Return the [x, y] coordinate for the center point of the cell that contains the specified text.  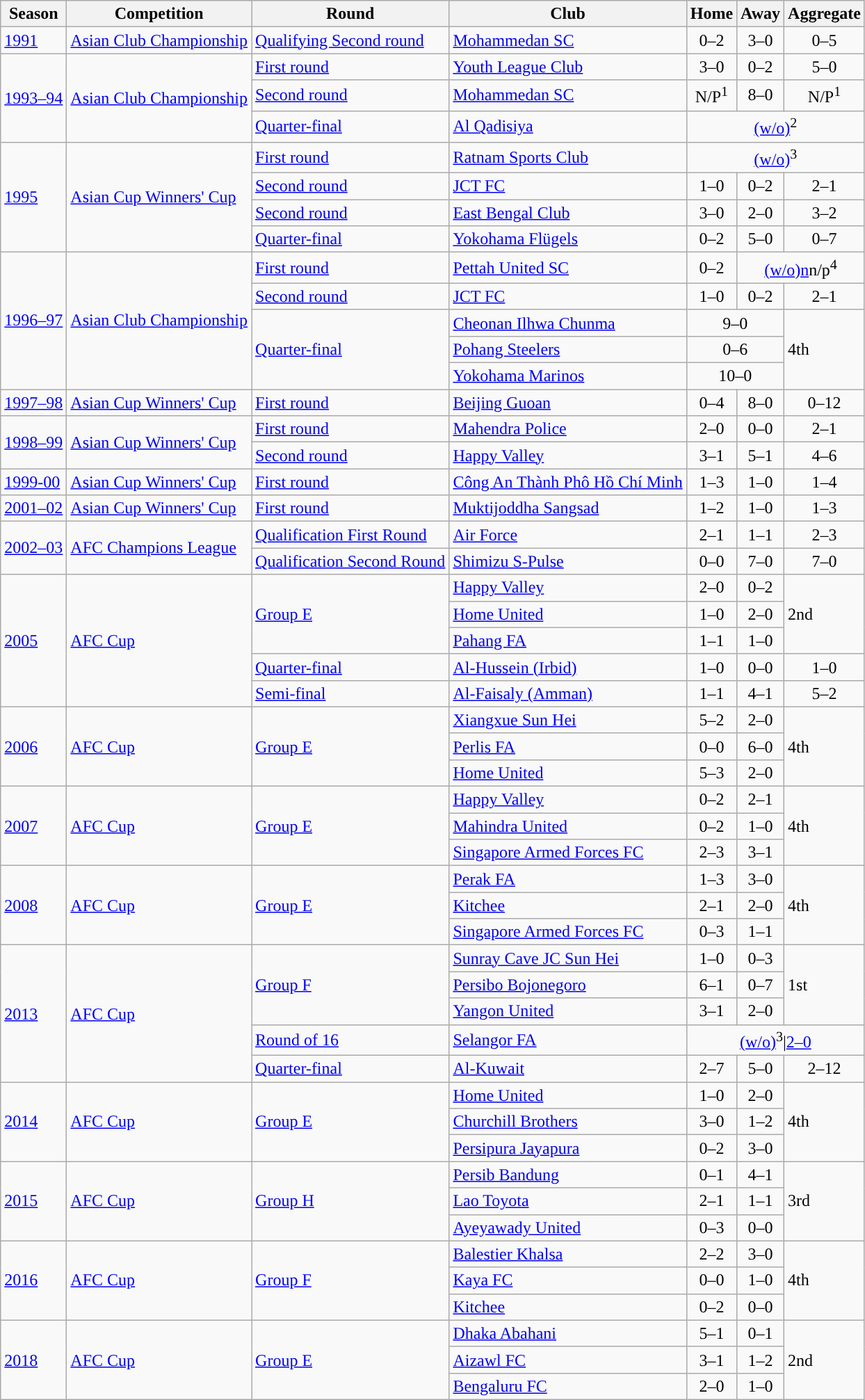
0–5 [825, 40]
Kaya FC [567, 1280]
Pahang FA [567, 641]
3rd [825, 1201]
2–12 [825, 1069]
(w/o)2 [775, 127]
Al-Hussein (Irbid) [567, 667]
AFC Champions League [159, 548]
6–0 [761, 746]
2016 [33, 1280]
Home [711, 14]
Churchill Brothers [567, 1122]
(w/o)nn/p4 [801, 268]
2013 [33, 1014]
Beijing Guoan [567, 403]
1st [825, 985]
5–3 [711, 773]
Yokohama Flügels [567, 239]
Sunray Cave JC Sun Hei [567, 958]
9–0 [735, 323]
Persipura Jayapura [567, 1148]
1993–94 [33, 97]
Season [33, 14]
Bengaluru FC [567, 1386]
Muktijoddha Sangsad [567, 508]
Round [350, 14]
Persib Bandung [567, 1175]
1998–99 [33, 442]
Al Qadisiya [567, 127]
Semi-final [350, 693]
2–2 [711, 1254]
Away [761, 14]
Al-Kuwait [567, 1069]
Aggregate [825, 14]
Qualifying Second round [350, 40]
Al-Faisaly (Amman) [567, 693]
Perlis FA [567, 746]
Shimizu S-Pulse [567, 561]
2005 [33, 641]
Cheonan Ilhwa Chunma [567, 323]
2006 [33, 746]
Balestier Khalsa [567, 1254]
Ayeyawady United [567, 1228]
Group H [350, 1201]
2015 [33, 1201]
Pohang Steelers [567, 349]
Selangor FA [567, 1040]
1991 [33, 40]
0–12 [825, 403]
East Bengal Club [567, 213]
1999-00 [33, 482]
2002–03 [33, 548]
2018 [33, 1360]
6–1 [711, 985]
2–7 [711, 1069]
2007 [33, 826]
Yangon United [567, 1011]
(w/o)3|2–0 [775, 1040]
Công An Thành Phô Hồ Chí Minh [567, 482]
2014 [33, 1122]
Dhaka Abahani [567, 1333]
2001–02 [33, 508]
Ratnam Sports Club [567, 157]
0–4 [711, 403]
Yokohama Marinos [567, 376]
3–2 [825, 213]
Perak FA [567, 879]
1–4 [825, 482]
10–0 [735, 376]
2008 [33, 906]
Xiangxue Sun Hei [567, 720]
Mahendra Police [567, 429]
1997–98 [33, 403]
Lao Toyota [567, 1201]
Aizawl FC [567, 1360]
Competition [159, 14]
Pettah United SC [567, 268]
0–6 [735, 349]
Persibo Bojonegoro [567, 985]
Youth League Club [567, 67]
4–6 [825, 456]
1996–97 [33, 321]
Mahindra United [567, 826]
Qualification Second Round [350, 561]
Air Force [567, 535]
Round of 16 [350, 1040]
Club [567, 14]
Qualification First Round [350, 535]
(w/o)3 [775, 157]
1995 [33, 198]
